Return the [x, y] coordinate for the center point of the cell that contains the specified text.  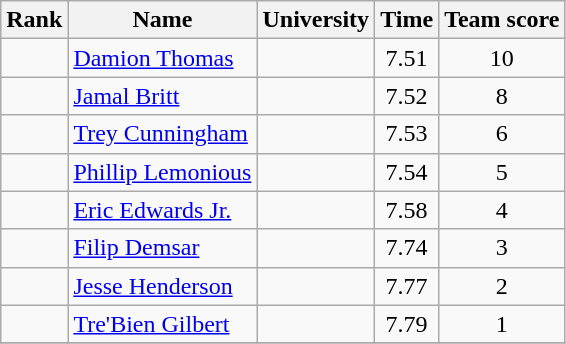
7.77 [407, 286]
Filip Demsar [162, 248]
2 [502, 286]
1 [502, 324]
7.79 [407, 324]
Tre'Bien Gilbert [162, 324]
8 [502, 96]
10 [502, 58]
6 [502, 134]
Damion Thomas [162, 58]
7.54 [407, 172]
Jamal Britt [162, 96]
Name [162, 20]
Rank [34, 20]
Trey Cunningham [162, 134]
7.74 [407, 248]
Phillip Lemonious [162, 172]
3 [502, 248]
Jesse Henderson [162, 286]
Eric Edwards Jr. [162, 210]
7.53 [407, 134]
7.51 [407, 58]
Time [407, 20]
5 [502, 172]
Team score [502, 20]
University [316, 20]
7.52 [407, 96]
7.58 [407, 210]
4 [502, 210]
